Identify which cell holds the provided text, then report its (X, Y) central coordinate. 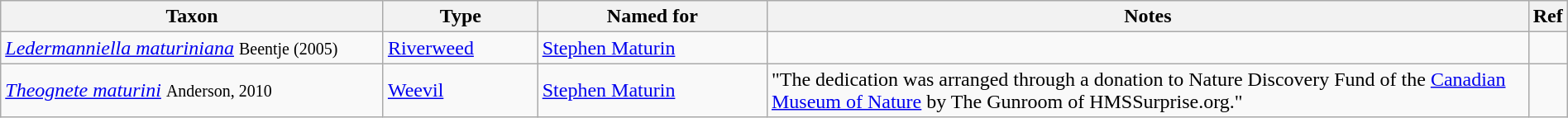
"The dedication was arranged through a donation to Nature Discovery Fund of the Canadian Museum of Nature by The Gunroom of HMSSurprise.org." (1148, 91)
Notes (1148, 17)
Ref (1548, 17)
Ledermanniella maturiniana Beentje (2005) (192, 48)
Taxon (192, 17)
Theognete maturini Anderson, 2010 (192, 91)
Named for (652, 17)
Riverweed (460, 48)
Weevil (460, 91)
Type (460, 17)
